Detect which cell encompasses the target text, then output its [x, y] center coordinate. 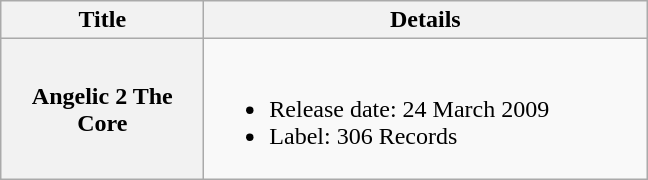
Release date: 24 March 2009Label: 306 Records [426, 109]
Details [426, 20]
Angelic 2 The Core [102, 109]
Title [102, 20]
